Extract the (x, y) coordinate from the center of the cell holding the provided text.  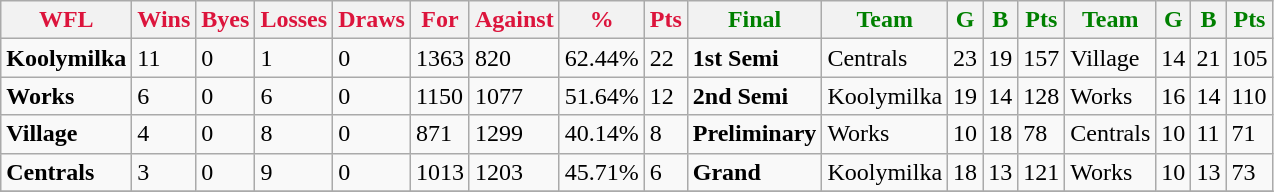
45.71% (602, 172)
71 (1250, 134)
62.44% (602, 58)
2nd Semi (754, 96)
22 (666, 58)
Final (754, 20)
23 (966, 58)
For (440, 20)
871 (440, 134)
121 (1042, 172)
1077 (514, 96)
Against (514, 20)
WFL (66, 20)
40.14% (602, 134)
4 (164, 134)
9 (294, 172)
128 (1042, 96)
73 (1250, 172)
3 (164, 172)
Wins (164, 20)
1 (294, 58)
157 (1042, 58)
Byes (226, 20)
820 (514, 58)
Draws (372, 20)
% (602, 20)
12 (666, 96)
1299 (514, 134)
78 (1042, 134)
21 (1208, 58)
Grand (754, 172)
Preliminary (754, 134)
105 (1250, 58)
1st Semi (754, 58)
1363 (440, 58)
51.64% (602, 96)
1150 (440, 96)
110 (1250, 96)
Losses (294, 20)
1203 (514, 172)
1013 (440, 172)
16 (1174, 96)
